Scan for the cell matching the given text and deliver its [X, Y] coordinate at center. 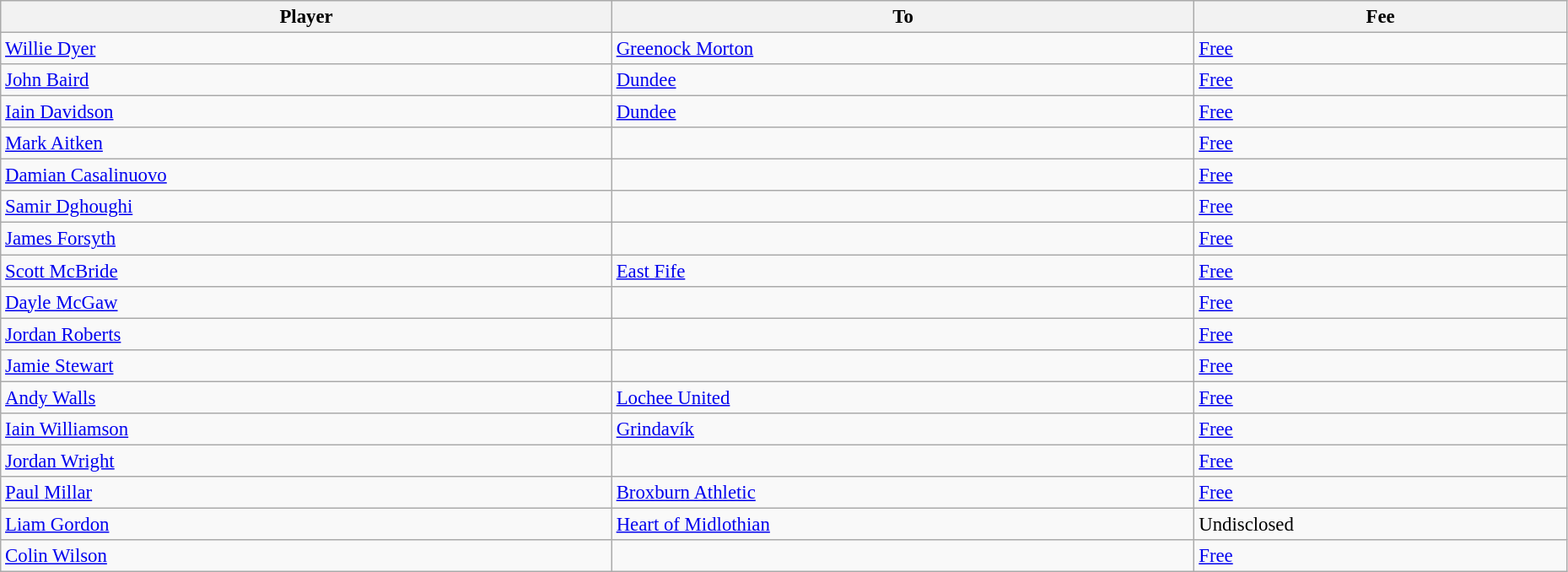
Greenock Morton [903, 49]
Dayle McGaw [307, 302]
Lochee United [903, 397]
Jamie Stewart [307, 365]
Paul Millar [307, 493]
Liam Gordon [307, 524]
John Baird [307, 80]
Mark Aitken [307, 143]
Iain Davidson [307, 112]
Jordan Wright [307, 461]
Heart of Midlothian [903, 524]
Iain Williamson [307, 429]
Damian Casalinuovo [307, 175]
Fee [1380, 17]
Scott McBride [307, 271]
Undisclosed [1380, 524]
Broxburn Athletic [903, 493]
Samir Dghoughi [307, 207]
East Fife [903, 271]
Andy Walls [307, 397]
Colin Wilson [307, 556]
James Forsyth [307, 239]
Willie Dyer [307, 49]
Player [307, 17]
Jordan Roberts [307, 334]
Grindavík [903, 429]
To [903, 17]
